Locate the cell with the specified text and output its [x, y] center coordinate. 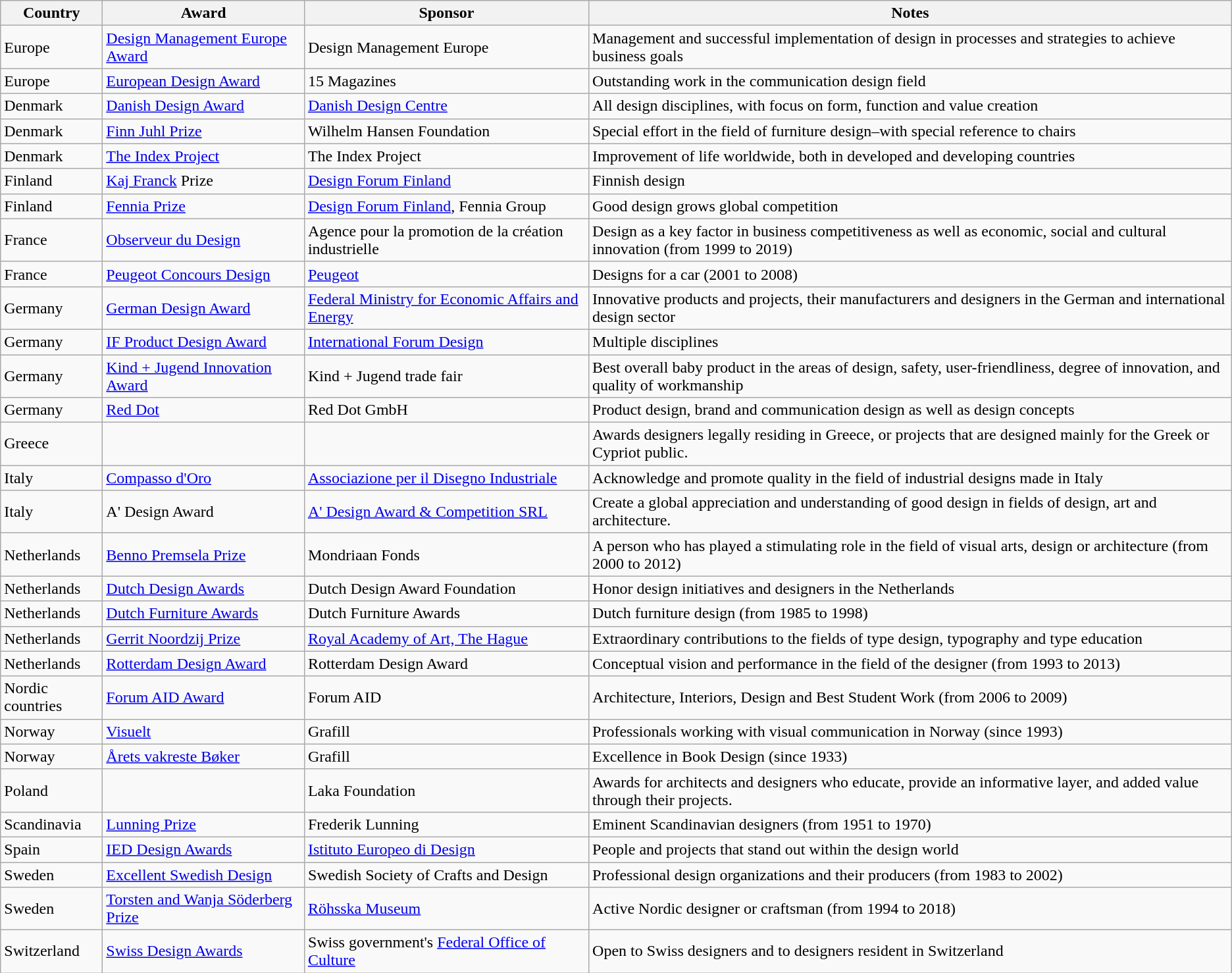
Create a global appreciation and understanding of good design in fields of design, art and architecture. [911, 512]
German Design Award [204, 308]
Best overall baby product in the areas of design, safety, user-friendliness, degree of innovation, and quality of workmanship [911, 375]
Årets vakreste Bøker [204, 756]
Visuelt [204, 731]
Swiss Design Awards [204, 952]
Peugeot [446, 274]
Country [51, 13]
Frederik Lunning [446, 824]
IF Product Design Award [204, 342]
Excellence in Book Design (since 1933) [911, 756]
Agence pour la promotion de la création industrielle [446, 240]
Award [204, 13]
Red Dot [204, 410]
Kaj Franck Prize [204, 181]
15 Magazines [446, 81]
Federal Ministry for Economic Affairs and Energy [446, 308]
Awards for architects and designers who educate, provide an informative layer, and added value through their projects. [911, 790]
Product design, brand and communication design as well as design concepts [911, 410]
Nordic countries [51, 698]
Laka Foundation [446, 790]
Compasso d'Oro [204, 478]
Outstanding work in the communication design field [911, 81]
Wilhelm Hansen Foundation [446, 131]
Forum AID Award [204, 698]
Conceptual vision and performance in the field of the designer (from 1993 to 2013) [911, 664]
Design Management Europe Award [204, 47]
Good design grows global competition [911, 206]
Multiple disciplines [911, 342]
Management and successful implementation of design in processes and strategies to achieve business goals [911, 47]
Dutch Design Awards [204, 589]
Finnish design [911, 181]
Associazione per il Disegno Industriale [446, 478]
Professional design organizations and their producers (from 1983 to 2002) [911, 875]
Kind + Jugend Innovation Award [204, 375]
Eminent Scandinavian designers (from 1951 to 1970) [911, 824]
Kind + Jugend trade fair [446, 375]
Istituto Europeo di Design [446, 849]
Danish Design Centre [446, 106]
Active Nordic designer or craftsman (from 1994 to 2018) [911, 908]
Acknowledge and promote quality in the field of industrial designs made in Italy [911, 478]
Design Forum Finland [446, 181]
Mondriaan Fonds [446, 554]
Dutch furniture design (from 1985 to 1998) [911, 614]
People and projects that stand out within the design world [911, 849]
Torsten and Wanja Söderberg Prize [204, 908]
Open to Swiss designers and to designers resident in Switzerland [911, 952]
Innovative products and projects, their manufacturers and designers in the German and international design sector [911, 308]
Design Management Europe [446, 47]
Swedish Society of Crafts and Design [446, 875]
Observeur du Design [204, 240]
European Design Award [204, 81]
Notes [911, 13]
Red Dot GmbH [446, 410]
Röhsska Museum [446, 908]
Special effort in the field of furniture design–with special reference to chairs [911, 131]
Forum AID [446, 698]
Designs for a car (2001 to 2008) [911, 274]
Honor design initiatives and designers in the Netherlands [911, 589]
Danish Design Award [204, 106]
Greece [51, 444]
A' Design Award [204, 512]
Design Forum Finland, Fennia Group [446, 206]
Professionals working with visual communication in Norway (since 1993) [911, 731]
Peugeot Concours Design [204, 274]
Finn Juhl Prize [204, 131]
A' Design Award & Competition SRL [446, 512]
International Forum Design [446, 342]
Gerrit Noordzij Prize [204, 639]
Design as a key factor in business competitiveness as well as economic, social and cultural innovation (from 1999 to 2019) [911, 240]
Benno Premsela Prize [204, 554]
Excellent Swedish Design [204, 875]
Switzerland [51, 952]
Royal Academy of Art, The Hague [446, 639]
Architecture, Interiors, Design and Best Student Work (from 2006 to 2009) [911, 698]
Improvement of life worldwide, both in developed and developing countries [911, 156]
A person who has played a stimulating role in the field of visual arts, design or architecture (from 2000 to 2012) [911, 554]
IED Design Awards [204, 849]
Scandinavia [51, 824]
Spain [51, 849]
Swiss government's Federal Office of Culture [446, 952]
Lunning Prize [204, 824]
Fennia Prize [204, 206]
Sponsor [446, 13]
Dutch Design Award Foundation [446, 589]
Poland [51, 790]
Extraordinary contributions to the fields of type design, typography and type education [911, 639]
All design disciplines, with focus on form, function and value creation [911, 106]
Awards designers legally residing in Greece, or projects that are designed mainly for the Greek or Cypriot public. [911, 444]
